Pinpoint the cell where the given text exists, returning its [x, y] midpoint coordinate. 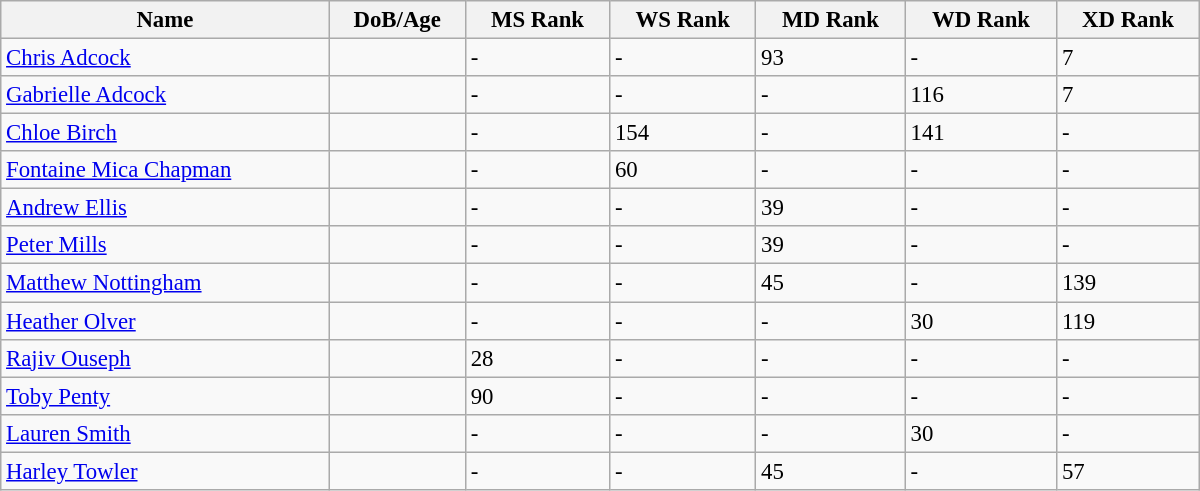
154 [683, 133]
Name [165, 20]
Fontaine Mica Chapman [165, 170]
116 [980, 95]
Chris Adcock [165, 58]
Heather Olver [165, 321]
Chloe Birch [165, 133]
XD Rank [1128, 20]
MD Rank [831, 20]
Harley Towler [165, 471]
MS Rank [537, 20]
Lauren Smith [165, 433]
WD Rank [980, 20]
90 [537, 396]
WS Rank [683, 20]
93 [831, 58]
141 [980, 133]
Matthew Nottingham [165, 283]
Peter Mills [165, 245]
28 [537, 358]
Gabrielle Adcock [165, 95]
60 [683, 170]
119 [1128, 321]
DoB/Age [397, 20]
Andrew Ellis [165, 208]
Rajiv Ouseph [165, 358]
139 [1128, 283]
57 [1128, 471]
Toby Penty [165, 396]
